For the text-containing cell, return its midpoint in (X, Y) coordinate format. 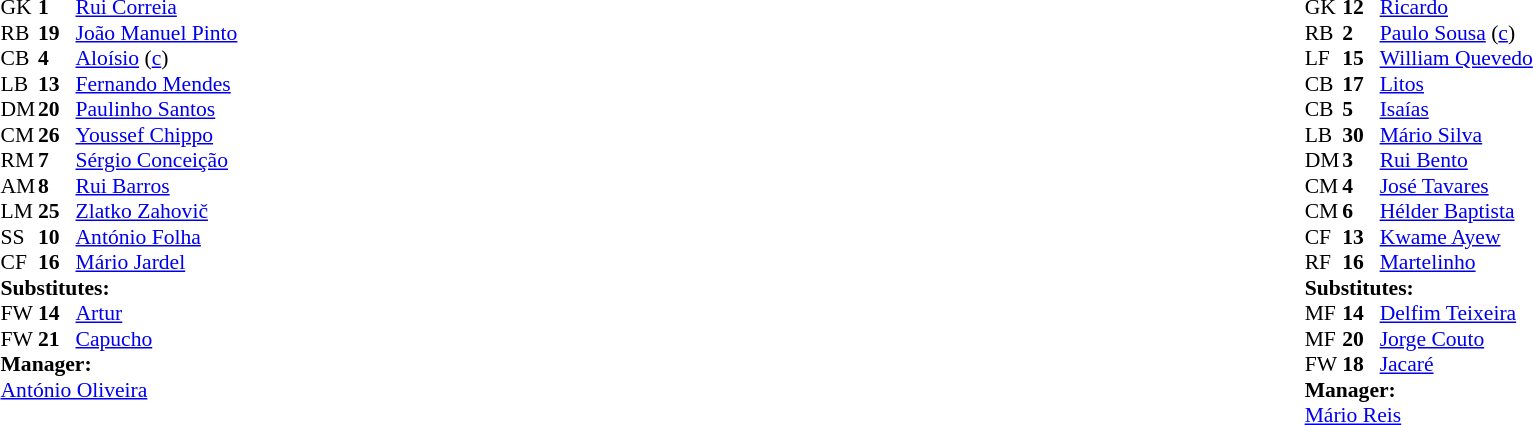
Fernando Mendes (157, 84)
Isaías (1456, 109)
3 (1361, 161)
SS (19, 237)
19 (57, 33)
5 (1361, 109)
Rui Bento (1456, 161)
25 (57, 211)
LF (1324, 59)
Sérgio Conceição (157, 161)
José Tavares (1456, 186)
Youssef Chippo (157, 135)
Litos (1456, 84)
7 (57, 161)
Artur (157, 313)
Jorge Couto (1456, 339)
Aloísio (c) (157, 59)
Mário Silva (1456, 135)
Paulo Sousa (c) (1456, 33)
AM (19, 186)
21 (57, 339)
26 (57, 135)
RF (1324, 263)
Jacaré (1456, 365)
30 (1361, 135)
15 (1361, 59)
Capucho (157, 339)
RM (19, 161)
Mário Jardel (157, 263)
Hélder Baptista (1456, 211)
Zlatko Zahovič (157, 211)
Kwame Ayew (1456, 237)
Martelinho (1456, 263)
8 (57, 186)
António Oliveira (118, 390)
Paulinho Santos (157, 109)
LM (19, 211)
10 (57, 237)
2 (1361, 33)
6 (1361, 211)
João Manuel Pinto (157, 33)
18 (1361, 365)
Rui Barros (157, 186)
17 (1361, 84)
António Folha (157, 237)
William Quevedo (1456, 59)
Delfim Teixeira (1456, 313)
